Search for the cell housing the specified text and yield its (X, Y) center coordinate. 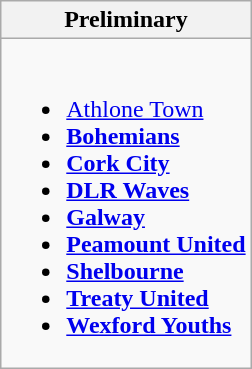
Preliminary (126, 20)
Athlone TownBohemiansCork CityDLR WavesGalwayPeamount UnitedShelbourneTreaty UnitedWexford Youths (126, 204)
